For the text-containing cell, return its midpoint in [X, Y] coordinate format. 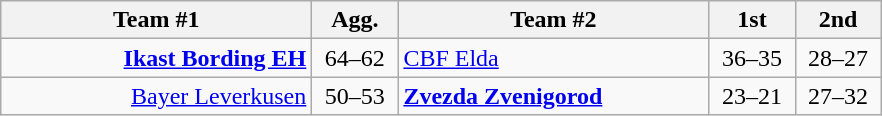
Agg. [355, 20]
Team #1 [156, 20]
2nd [838, 20]
27–32 [838, 96]
Zvezda Zvenigorod [554, 96]
Ikast Bording EH [156, 58]
Bayer Leverkusen [156, 96]
64–62 [355, 58]
Team #2 [554, 20]
23–21 [752, 96]
36–35 [752, 58]
28–27 [838, 58]
CBF Elda [554, 58]
1st [752, 20]
50–53 [355, 96]
